For the text-containing cell, return its midpoint in [X, Y] coordinate format. 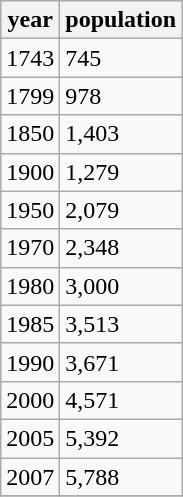
3,513 [121, 324]
year [30, 20]
1900 [30, 172]
1985 [30, 324]
1,403 [121, 134]
5,788 [121, 477]
1990 [30, 362]
745 [121, 58]
1970 [30, 248]
3,671 [121, 362]
1950 [30, 210]
5,392 [121, 438]
978 [121, 96]
1799 [30, 96]
2005 [30, 438]
2007 [30, 477]
1850 [30, 134]
1980 [30, 286]
2,348 [121, 248]
1,279 [121, 172]
1743 [30, 58]
4,571 [121, 400]
3,000 [121, 286]
2000 [30, 400]
2,079 [121, 210]
population [121, 20]
